Provide the [X, Y] coordinate of the cell's center where the given text is located.  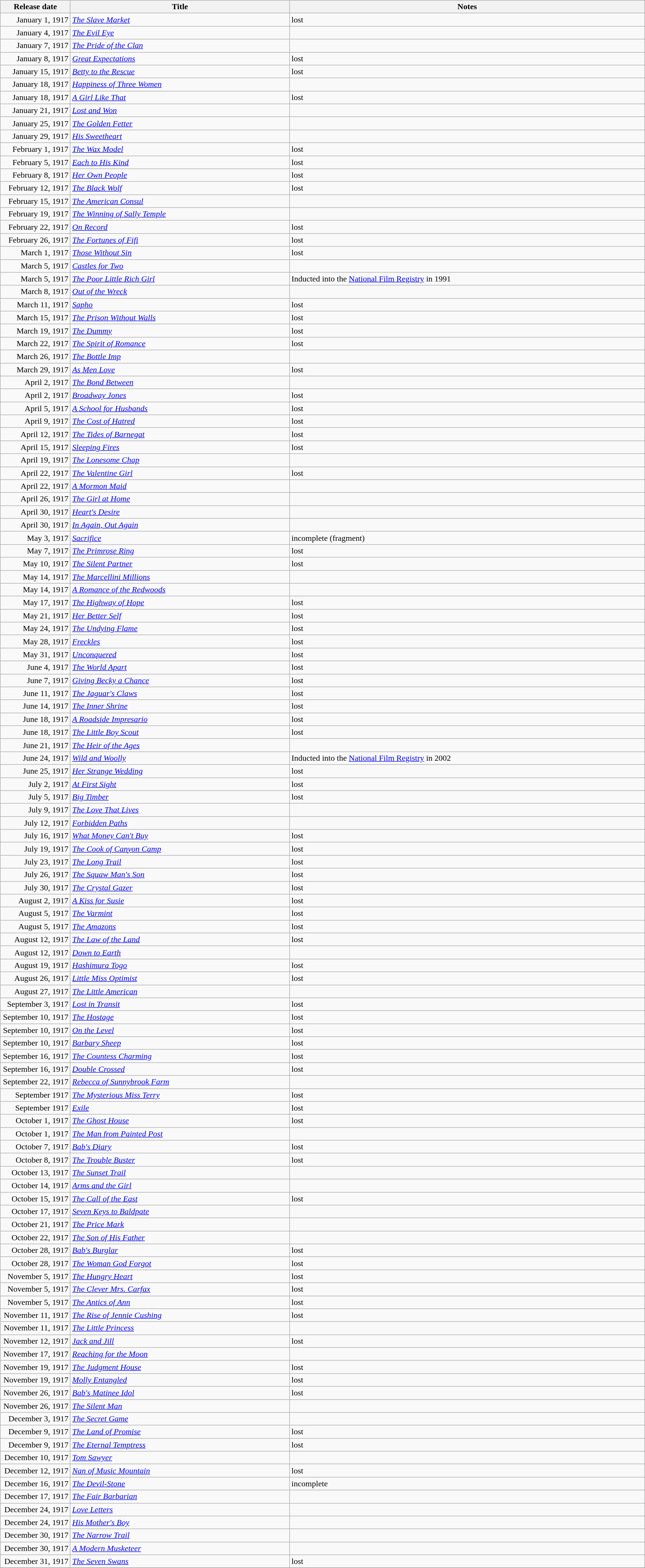
The Bottle Imp [180, 356]
July 30, 1917 [35, 888]
The Cost of Hatred [180, 421]
Title [180, 7]
The Pride of the Clan [180, 46]
Castles for Two [180, 266]
Bab's Diary [180, 1147]
Betty to the Rescue [180, 71]
The Antics of Ann [180, 1302]
April 26, 1917 [35, 499]
The Prison Without Walls [180, 318]
The World Apart [180, 667]
January 21, 1917 [35, 110]
The Wax Model [180, 149]
Sapho [180, 305]
The Girl at Home [180, 499]
June 21, 1917 [35, 745]
May 24, 1917 [35, 629]
November 17, 1917 [35, 1354]
The Valentine Girl [180, 473]
The Ghost House [180, 1121]
April 15, 1917 [35, 447]
Love Letters [180, 1509]
The Inner Shrine [180, 706]
The Jaguar's Claws [180, 693]
December 17, 1917 [35, 1497]
The Land of Promise [180, 1432]
April 5, 1917 [35, 408]
Broadway Jones [180, 395]
August 26, 1917 [35, 978]
May 31, 1917 [35, 654]
The Spirit of Romance [180, 343]
Inducted into the National Film Registry in 2002 [467, 758]
His Mother's Boy [180, 1522]
October 7, 1917 [35, 1147]
Hashimura Togo [180, 965]
The Slave Market [180, 20]
Reaching for the Moon [180, 1354]
Nan of Music Mountain [180, 1471]
July 19, 1917 [35, 849]
March 11, 1917 [35, 305]
The Eternal Temptress [180, 1445]
October 21, 1917 [35, 1225]
Little Miss Optimist [180, 978]
Sacrifice [180, 538]
January 25, 1917 [35, 123]
Exile [180, 1108]
February 12, 1917 [35, 188]
July 2, 1917 [35, 784]
On the Level [180, 1030]
July 12, 1917 [35, 823]
Jack and Jill [180, 1341]
May 10, 1917 [35, 564]
The Cook of Canyon Camp [180, 849]
A Roadside Impresario [180, 719]
December 3, 1917 [35, 1419]
June 25, 1917 [35, 771]
February 22, 1917 [35, 227]
Rebecca of Sunnybrook Farm [180, 1082]
July 9, 1917 [35, 810]
Release date [35, 7]
The Man from Painted Post [180, 1134]
A Romance of the Redwoods [180, 590]
The Price Mark [180, 1225]
January 8, 1917 [35, 59]
Out of the Wreck [180, 292]
The Undying Flame [180, 629]
The Hostage [180, 1017]
A School for Husbands [180, 408]
As Men Love [180, 369]
The Squaw Man's Son [180, 875]
January 7, 1917 [35, 46]
The Highway of Hope [180, 603]
The Narrow Trail [180, 1535]
Notes [467, 7]
October 22, 1917 [35, 1238]
The Primrose Ring [180, 551]
June 24, 1917 [35, 758]
Lost and Won [180, 110]
The Little American [180, 991]
Freckles [180, 642]
The Evil Eye [180, 33]
July 5, 1917 [35, 797]
What Money Can't Buy [180, 836]
The Marcellini Millions [180, 577]
January 4, 1917 [35, 33]
May 17, 1917 [35, 603]
Those Without Sin [180, 253]
June 7, 1917 [35, 680]
The Trouble Buster [180, 1160]
March 29, 1917 [35, 369]
The Seven Swans [180, 1561]
Great Expectations [180, 59]
Big Timber [180, 797]
incomplete [467, 1484]
Giving Becky a Chance [180, 680]
February 5, 1917 [35, 162]
The Long Trail [180, 862]
January 29, 1917 [35, 136]
Her Better Self [180, 616]
Heart's Desire [180, 512]
The Fair Barbarian [180, 1497]
The Countess Charming [180, 1056]
Arms and the Girl [180, 1185]
The Winning of Sally Temple [180, 214]
April 9, 1917 [35, 421]
December 10, 1917 [35, 1458]
The Fortunes of Fifi [180, 240]
October 17, 1917 [35, 1212]
March 15, 1917 [35, 318]
The Clever Mrs. Carfax [180, 1289]
The Secret Game [180, 1419]
The American Consul [180, 201]
July 23, 1917 [35, 862]
The Golden Fetter [180, 123]
March 1, 1917 [35, 253]
The Poor Little Rich Girl [180, 279]
January 15, 1917 [35, 71]
The Amazons [180, 926]
His Sweetheart [180, 136]
The Lonesome Chap [180, 460]
March 8, 1917 [35, 292]
Her Strange Wedding [180, 771]
June 4, 1917 [35, 667]
The Law of the Land [180, 939]
The Sunset Trail [180, 1173]
The Call of the East [180, 1198]
In Again, Out Again [180, 525]
The Varmint [180, 914]
August 2, 1917 [35, 901]
At First Sight [180, 784]
A Modern Musketeer [180, 1548]
July 26, 1917 [35, 875]
The Rise of Jennie Cushing [180, 1315]
January 1, 1917 [35, 20]
February 15, 1917 [35, 201]
October 15, 1917 [35, 1198]
May 7, 1917 [35, 551]
A Girl Like That [180, 97]
Seven Keys to Baldpate [180, 1212]
February 19, 1917 [35, 214]
The Dummy [180, 330]
December 16, 1917 [35, 1484]
Inducted into the National Film Registry in 1991 [467, 279]
March 19, 1917 [35, 330]
Her Own People [180, 175]
March 26, 1917 [35, 356]
September 22, 1917 [35, 1082]
The Tides of Barnegat [180, 434]
A Kiss for Susie [180, 901]
April 19, 1917 [35, 460]
April 12, 1917 [35, 434]
Down to Earth [180, 952]
The Judgment House [180, 1367]
Each to His Kind [180, 162]
October 8, 1917 [35, 1160]
October 13, 1917 [35, 1173]
March 22, 1917 [35, 343]
The Crystal Gazer [180, 888]
Double Crossed [180, 1069]
The Devil-Stone [180, 1484]
February 8, 1917 [35, 175]
February 26, 1917 [35, 240]
December 31, 1917 [35, 1561]
The Love That Lives [180, 810]
Wild and Woolly [180, 758]
On Record [180, 227]
August 19, 1917 [35, 965]
September 3, 1917 [35, 1004]
June 14, 1917 [35, 706]
May 21, 1917 [35, 616]
November 12, 1917 [35, 1341]
August 27, 1917 [35, 991]
The Hungry Heart [180, 1276]
The Little Boy Scout [180, 732]
Bab's Burglar [180, 1250]
The Silent Partner [180, 564]
February 1, 1917 [35, 149]
Barbary Sheep [180, 1043]
Unconquered [180, 654]
Happiness of Three Women [180, 84]
June 11, 1917 [35, 693]
May 28, 1917 [35, 642]
The Black Wolf [180, 188]
July 16, 1917 [35, 836]
incomplete (fragment) [467, 538]
Forbidden Paths [180, 823]
The Mysterious Miss Terry [180, 1095]
The Little Princess [180, 1328]
Bab's Matinee Idol [180, 1393]
Molly Entangled [180, 1380]
May 3, 1917 [35, 538]
The Heir of the Ages [180, 745]
A Mormon Maid [180, 486]
October 14, 1917 [35, 1185]
Tom Sawyer [180, 1458]
Lost in Transit [180, 1004]
The Son of His Father [180, 1238]
The Woman God Forgot [180, 1263]
The Silent Man [180, 1406]
The Bond Between [180, 383]
December 12, 1917 [35, 1471]
Sleeping Fires [180, 447]
